Output the (X, Y) coordinate of the center of the cell containing the given text.  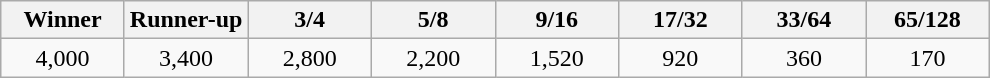
920 (681, 58)
Runner-up (186, 20)
1,520 (557, 58)
65/128 (928, 20)
17/32 (681, 20)
4,000 (63, 58)
33/64 (804, 20)
9/16 (557, 20)
2,200 (433, 58)
170 (928, 58)
3/4 (310, 20)
360 (804, 58)
2,800 (310, 58)
5/8 (433, 20)
3,400 (186, 58)
Winner (63, 20)
